Provide the (X, Y) coordinate of the cell's center where the given text is located.  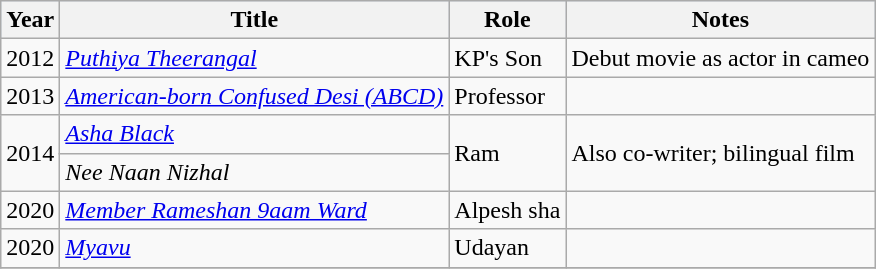
Also co-writer; bilingual film (720, 153)
Myavu (254, 248)
Udayan (508, 248)
2013 (30, 96)
Puthiya Theerangal (254, 58)
Role (508, 20)
Debut movie as actor in cameo (720, 58)
Member Rameshan 9aam Ward (254, 210)
Ram (508, 153)
Title (254, 20)
Year (30, 20)
American-born Confused Desi (ABCD) (254, 96)
KP's Son (508, 58)
2012 (30, 58)
Asha Black (254, 134)
Alpesh sha (508, 210)
2014 (30, 153)
Professor (508, 96)
Nee Naan Nizhal (254, 172)
Notes (720, 20)
